Search for the cell housing the specified text and yield its [x, y] center coordinate. 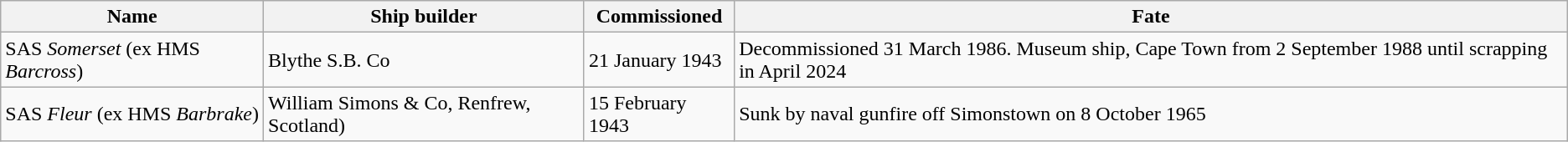
Name [132, 17]
William Simons & Co, Renfrew, Scotland) [424, 114]
SAS Fleur (ex HMS Barbrake) [132, 114]
15 February 1943 [658, 114]
Commissioned [658, 17]
Ship builder [424, 17]
Decommissioned 31 March 1986. Museum ship, Cape Town from 2 September 1988 until scrapping in April 2024 [1151, 60]
21 January 1943 [658, 60]
Sunk by naval gunfire off Simonstown on 8 October 1965 [1151, 114]
SAS Somerset (ex HMS Barcross) [132, 60]
Fate [1151, 17]
Blythe S.B. Co [424, 60]
